Search for the cell housing the specified text and yield its [x, y] center coordinate. 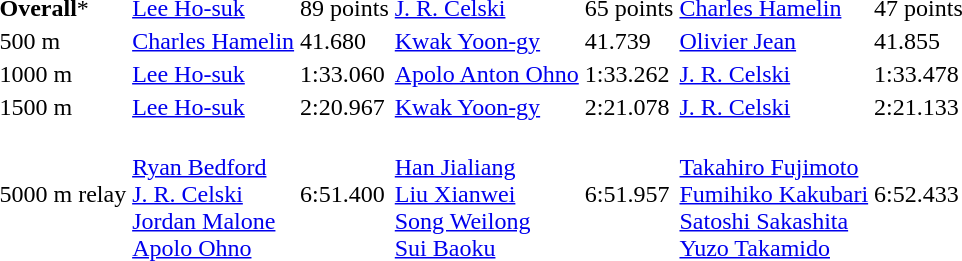
1:33.060 [345, 74]
1:33.262 [629, 74]
41.680 [345, 41]
2:20.967 [345, 107]
Charles Hamelin [214, 41]
41.739 [629, 41]
2:21.078 [629, 107]
Olivier Jean [774, 41]
Apolo Anton Ohno [486, 74]
